Identify which cell holds the provided text, then report its [X, Y] central coordinate. 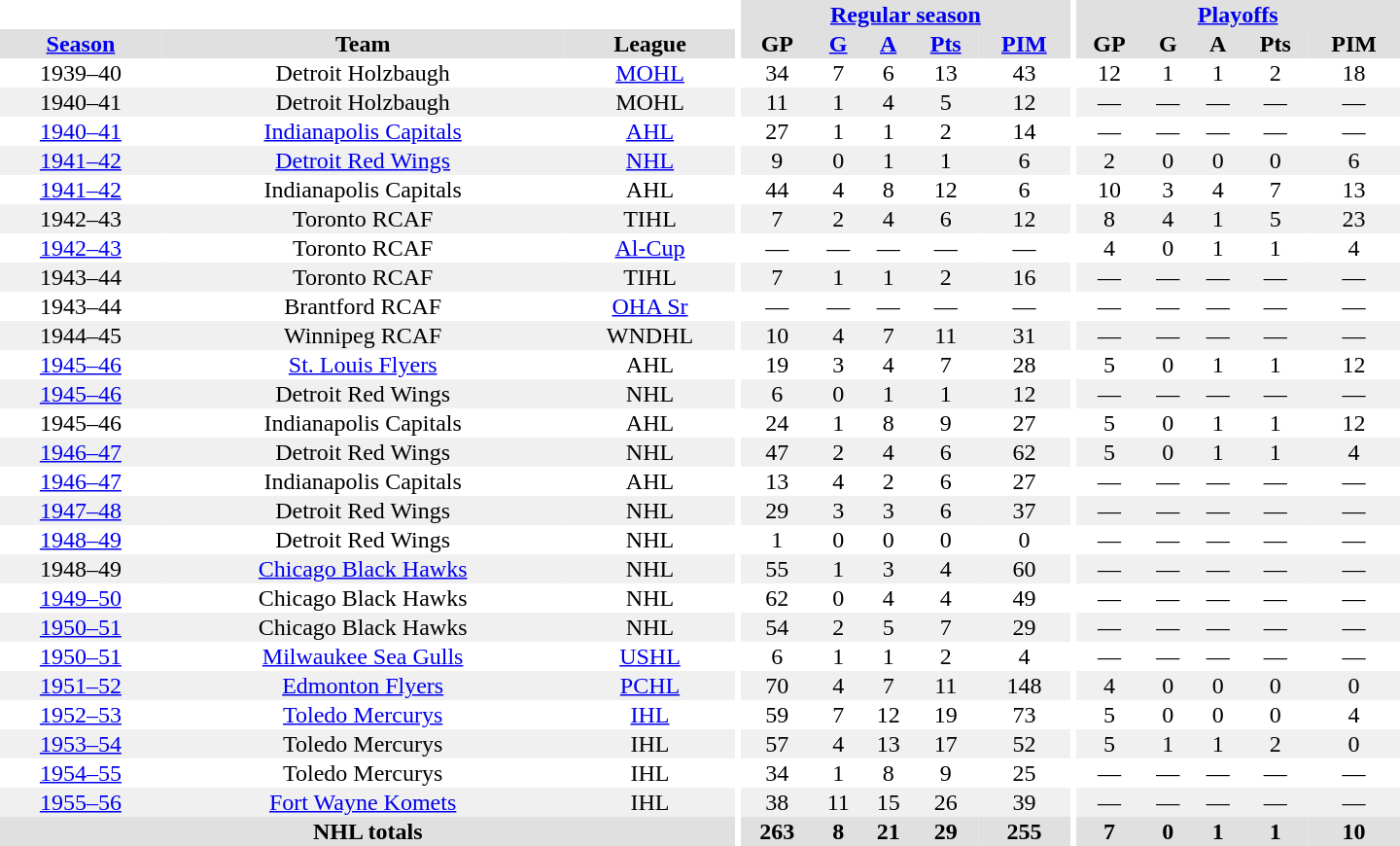
Season [81, 44]
26 [945, 802]
1939–40 [81, 73]
55 [777, 569]
44 [777, 190]
WNDHL [650, 335]
OHA Sr [650, 306]
21 [889, 831]
23 [1353, 219]
24 [777, 423]
52 [1025, 744]
Edmonton Flyers [364, 686]
31 [1025, 335]
70 [777, 686]
37 [1025, 511]
39 [1025, 802]
28 [1025, 365]
60 [1025, 569]
16 [1025, 277]
Fort Wayne Komets [364, 802]
USHL [650, 656]
25 [1025, 773]
15 [889, 802]
54 [777, 627]
17 [945, 744]
18 [1353, 73]
47 [777, 452]
Winnipeg RCAF [364, 335]
1944–45 [81, 335]
Al-Cup [650, 248]
League [650, 44]
St. Louis Flyers [364, 365]
1953–54 [81, 744]
Team [364, 44]
14 [1025, 131]
43 [1025, 73]
NHL totals [367, 831]
1954–55 [81, 773]
1952–53 [81, 715]
Milwaukee Sea Gulls [364, 656]
Playoffs [1238, 15]
Brantford RCAF [364, 306]
255 [1025, 831]
1955–56 [81, 802]
148 [1025, 686]
1947–48 [81, 511]
Regular season [906, 15]
59 [777, 715]
38 [777, 802]
49 [1025, 598]
1949–50 [81, 598]
73 [1025, 715]
263 [777, 831]
PCHL [650, 686]
1951–52 [81, 686]
57 [777, 744]
